Find where the given text appears and provide that cell's center as (x, y) coordinate. 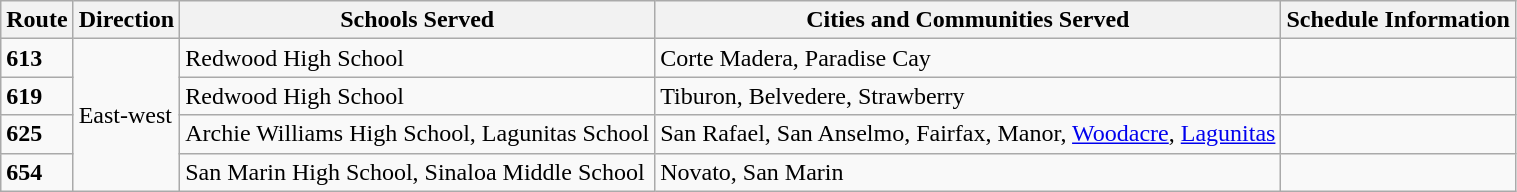
654 (37, 172)
Novato, San Marin (968, 172)
San Marin High School, Sinaloa Middle School (418, 172)
Cities and Communities Served (968, 20)
625 (37, 134)
613 (37, 58)
Route (37, 20)
East-west (126, 115)
Direction (126, 20)
Archie Williams High School, Lagunitas School (418, 134)
Schools Served (418, 20)
San Rafael, San Anselmo, Fairfax, Manor, Woodacre, Lagunitas (968, 134)
Corte Madera, Paradise Cay (968, 58)
Tiburon, Belvedere, Strawberry (968, 96)
619 (37, 96)
Schedule Information (1398, 20)
